Scan for the cell matching the given text and deliver its (x, y) coordinate at center. 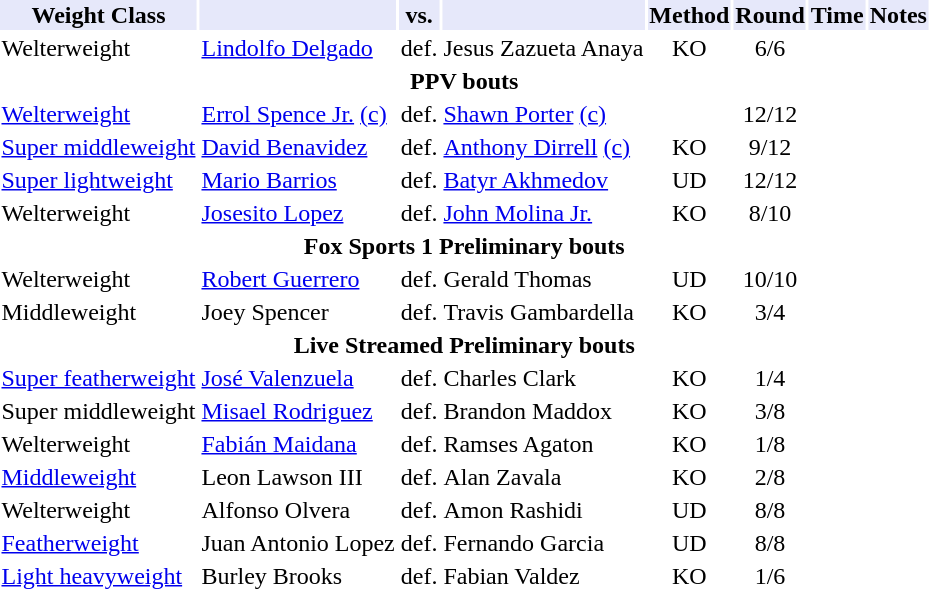
1/4 (770, 378)
Ramses Agaton (544, 444)
Super featherweight (98, 378)
John Molina Jr. (544, 213)
Fernando Garcia (544, 543)
Josesito Lopez (298, 213)
Mario Barrios (298, 180)
Travis Gambardella (544, 312)
Alfonso Olvera (298, 510)
Fabián Maidana (298, 444)
3/4 (770, 312)
10/10 (770, 279)
Round (770, 15)
Time (837, 15)
Shawn Porter (c) (544, 114)
Super lightweight (98, 180)
2/8 (770, 477)
Featherweight (98, 543)
1/8 (770, 444)
José Valenzuela (298, 378)
Jesus Zazueta Anaya (544, 48)
Robert Guerrero (298, 279)
3/8 (770, 411)
Weight Class (98, 15)
Alan Zavala (544, 477)
Gerald Thomas (544, 279)
Anthony Dirrell (c) (544, 147)
David Benavidez (298, 147)
PPV bouts (464, 81)
vs. (419, 15)
9/12 (770, 147)
Misael Rodriguez (298, 411)
8/10 (770, 213)
Batyr Akhmedov (544, 180)
Amon Rashidi (544, 510)
Fox Sports 1 Preliminary bouts (464, 246)
6/6 (770, 48)
Live Streamed Preliminary bouts (464, 345)
Charles Clark (544, 378)
Juan Antonio Lopez (298, 543)
Errol Spence Jr. (c) (298, 114)
Method (690, 15)
Notes (898, 15)
Brandon Maddox (544, 411)
Leon Lawson III (298, 477)
Lindolfo Delgado (298, 48)
Joey Spencer (298, 312)
